Find where the given text appears and provide that cell's center as [x, y] coordinate. 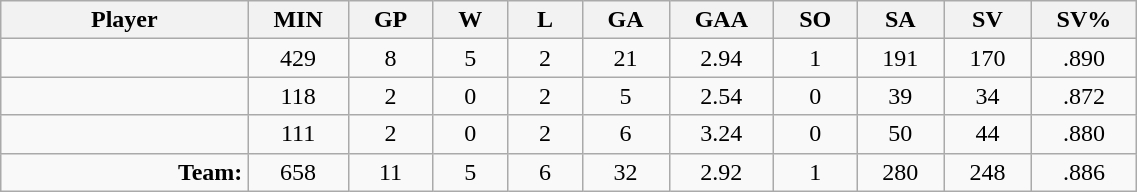
11 [390, 172]
SV% [1084, 20]
2.54 [721, 96]
L [545, 20]
3.24 [721, 134]
.872 [1084, 96]
280 [900, 172]
248 [988, 172]
SO [816, 20]
GP [390, 20]
Player [124, 20]
SA [900, 20]
.886 [1084, 172]
SV [988, 20]
21 [626, 58]
2.94 [721, 58]
50 [900, 134]
MIN [298, 20]
GAA [721, 20]
Team: [124, 172]
39 [900, 96]
32 [626, 172]
170 [988, 58]
.880 [1084, 134]
2.92 [721, 172]
118 [298, 96]
W [470, 20]
8 [390, 58]
44 [988, 134]
.890 [1084, 58]
GA [626, 20]
191 [900, 58]
34 [988, 96]
429 [298, 58]
111 [298, 134]
658 [298, 172]
